Scan for the cell matching the given text and deliver its [X, Y] coordinate at center. 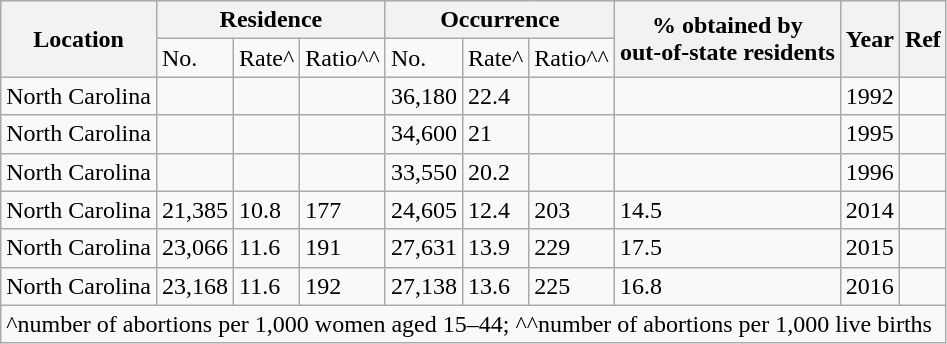
192 [343, 286]
27,138 [424, 286]
24,605 [424, 210]
22.4 [495, 96]
13.9 [495, 248]
21,385 [194, 210]
225 [572, 286]
12.4 [495, 210]
Ref [922, 39]
33,550 [424, 172]
21 [495, 134]
13.6 [495, 286]
36,180 [424, 96]
23,168 [194, 286]
1992 [870, 96]
27,631 [424, 248]
203 [572, 210]
177 [343, 210]
2016 [870, 286]
Year [870, 39]
^number of abortions per 1,000 women aged 15–44; ^^number of abortions per 1,000 live births [474, 324]
2014 [870, 210]
Occurrence [500, 20]
Location [79, 39]
20.2 [495, 172]
% obtained byout-of-state residents [727, 39]
16.8 [727, 286]
34,600 [424, 134]
Residence [270, 20]
17.5 [727, 248]
229 [572, 248]
2015 [870, 248]
1996 [870, 172]
10.8 [267, 210]
14.5 [727, 210]
1995 [870, 134]
23,066 [194, 248]
191 [343, 248]
